Extract the (X, Y) coordinate from the center of the cell holding the provided text.  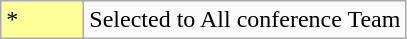
Selected to All conference Team (245, 20)
* (42, 20)
